Detect which cell encompasses the target text, then output its (x, y) center coordinate. 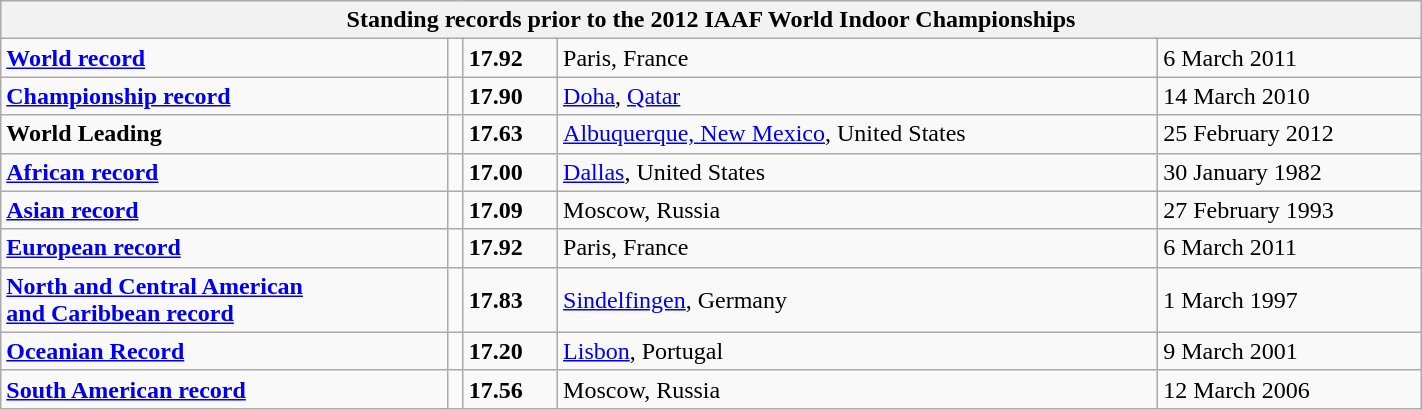
17.90 (510, 96)
12 March 2006 (1290, 389)
Championship record (224, 96)
Standing records prior to the 2012 IAAF World Indoor Championships (711, 20)
17.00 (510, 172)
25 February 2012 (1290, 134)
World record (224, 58)
Albuquerque, New Mexico, United States (858, 134)
9 March 2001 (1290, 351)
North and Central American and Caribbean record (224, 300)
World Leading (224, 134)
17.09 (510, 210)
South American record (224, 389)
Asian record (224, 210)
Sindelfingen, Germany (858, 300)
Oceanian Record (224, 351)
17.20 (510, 351)
Dallas, United States (858, 172)
17.83 (510, 300)
17.63 (510, 134)
17.56 (510, 389)
African record (224, 172)
27 February 1993 (1290, 210)
14 March 2010 (1290, 96)
30 January 1982 (1290, 172)
Doha, Qatar (858, 96)
Lisbon, Portugal (858, 351)
European record (224, 248)
1 March 1997 (1290, 300)
